Determine the (x, y) coordinate at the center of the cell enclosing the given text.  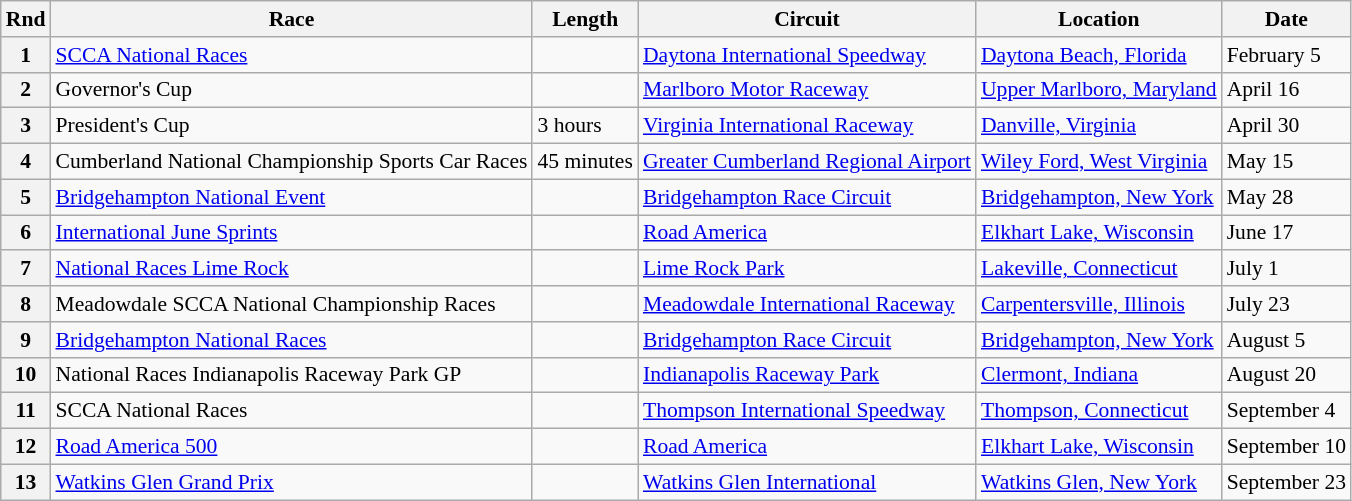
April 16 (1286, 90)
5 (26, 197)
Carpentersville, Illinois (1099, 304)
12 (26, 447)
4 (26, 162)
Clermont, Indiana (1099, 375)
Indianapolis Raceway Park (807, 375)
6 (26, 233)
7 (26, 269)
Circuit (807, 19)
45 minutes (584, 162)
Bridgehampton National Event (291, 197)
Date (1286, 19)
July 23 (1286, 304)
National Races Indianapolis Raceway Park GP (291, 375)
May 28 (1286, 197)
Cumberland National Championship Sports Car Races (291, 162)
Upper Marlboro, Maryland (1099, 90)
August 20 (1286, 375)
Wiley Ford, West Virginia (1099, 162)
September 23 (1286, 482)
Daytona International Speedway (807, 55)
8 (26, 304)
Watkins Glen, New York (1099, 482)
July 1 (1286, 269)
3 (26, 126)
Danville, Virginia (1099, 126)
2 (26, 90)
February 5 (1286, 55)
June 17 (1286, 233)
Governor's Cup (291, 90)
Lakeville, Connecticut (1099, 269)
11 (26, 411)
May 15 (1286, 162)
1 (26, 55)
Watkins Glen International (807, 482)
9 (26, 340)
Length (584, 19)
3 hours (584, 126)
Meadowdale International Raceway (807, 304)
Thompson International Speedway (807, 411)
Thompson, Connecticut (1099, 411)
April 30 (1286, 126)
Road America 500 (291, 447)
September 4 (1286, 411)
Location (1099, 19)
13 (26, 482)
Daytona Beach, Florida (1099, 55)
Race (291, 19)
August 5 (1286, 340)
Lime Rock Park (807, 269)
International June Sprints (291, 233)
Virginia International Raceway (807, 126)
Meadowdale SCCA National Championship Races (291, 304)
10 (26, 375)
Greater Cumberland Regional Airport (807, 162)
President's Cup (291, 126)
September 10 (1286, 447)
Rnd (26, 19)
Bridgehampton National Races (291, 340)
Watkins Glen Grand Prix (291, 482)
Marlboro Motor Raceway (807, 90)
National Races Lime Rock (291, 269)
